Detect which cell encompasses the target text, then output its [x, y] center coordinate. 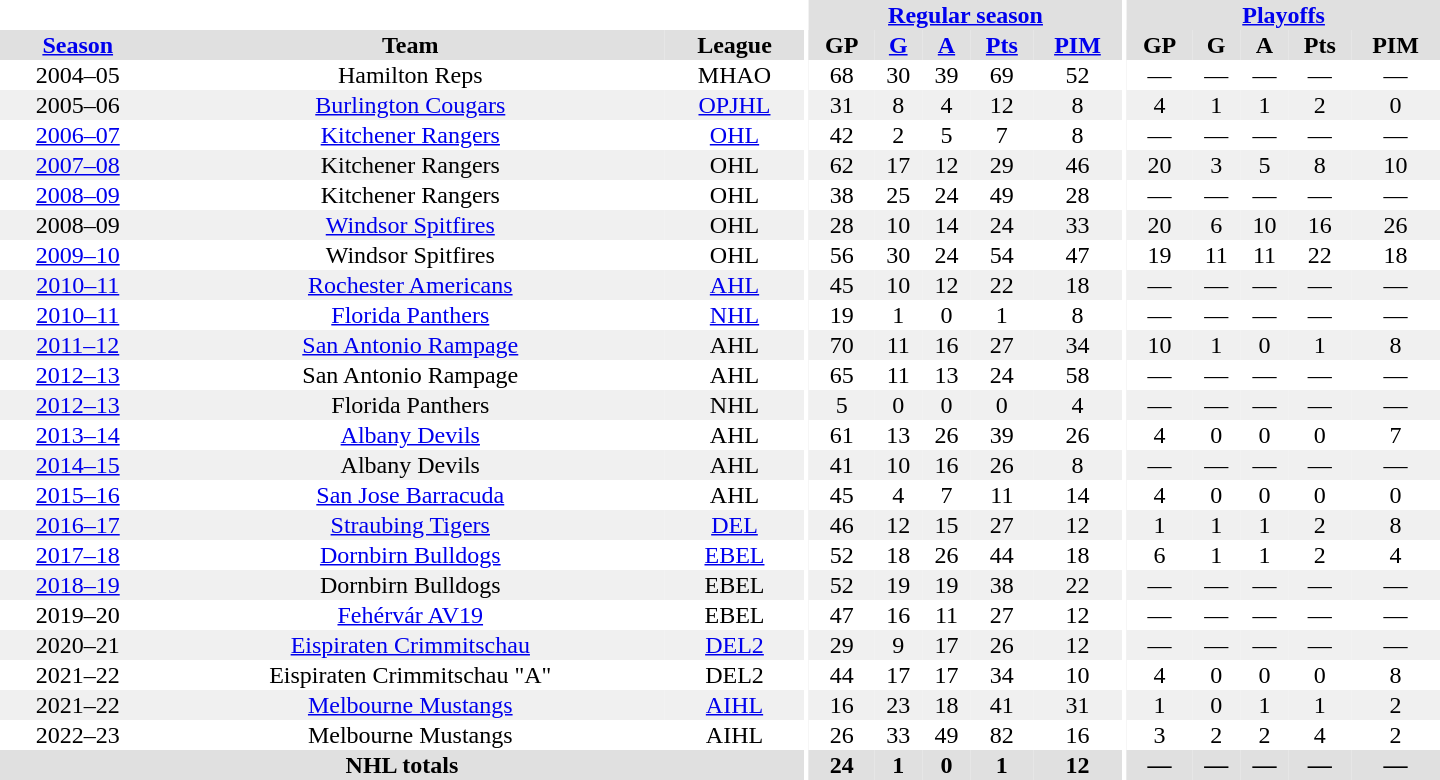
2006–07 [78, 135]
2016–17 [78, 525]
23 [898, 705]
San Jose Barracuda [410, 495]
Eispiraten Crimmitschau "A" [410, 675]
65 [842, 375]
League [734, 45]
15 [946, 525]
Burlington Cougars [410, 105]
DEL [734, 525]
2022–23 [78, 735]
2020–21 [78, 645]
2005–06 [78, 105]
Team [410, 45]
2017–18 [78, 555]
Hamilton Reps [410, 75]
54 [1002, 255]
Season [78, 45]
2015–16 [78, 495]
61 [842, 435]
2009–10 [78, 255]
58 [1078, 375]
2014–15 [78, 465]
OPJHL [734, 105]
42 [842, 135]
70 [842, 345]
Eispiraten Crimmitschau [410, 645]
Rochester Americans [410, 285]
Fehérvár AV19 [410, 615]
2019–20 [78, 615]
2013–14 [78, 435]
68 [842, 75]
2011–12 [78, 345]
69 [1002, 75]
82 [1002, 735]
Playoffs [1284, 15]
2018–19 [78, 585]
62 [842, 165]
56 [842, 255]
2007–08 [78, 165]
Regular season [966, 15]
MHAO [734, 75]
Straubing Tigers [410, 525]
25 [898, 195]
9 [898, 645]
2004–05 [78, 75]
NHL totals [402, 765]
